Return the (x, y) coordinate for the center point of the cell that contains the specified text.  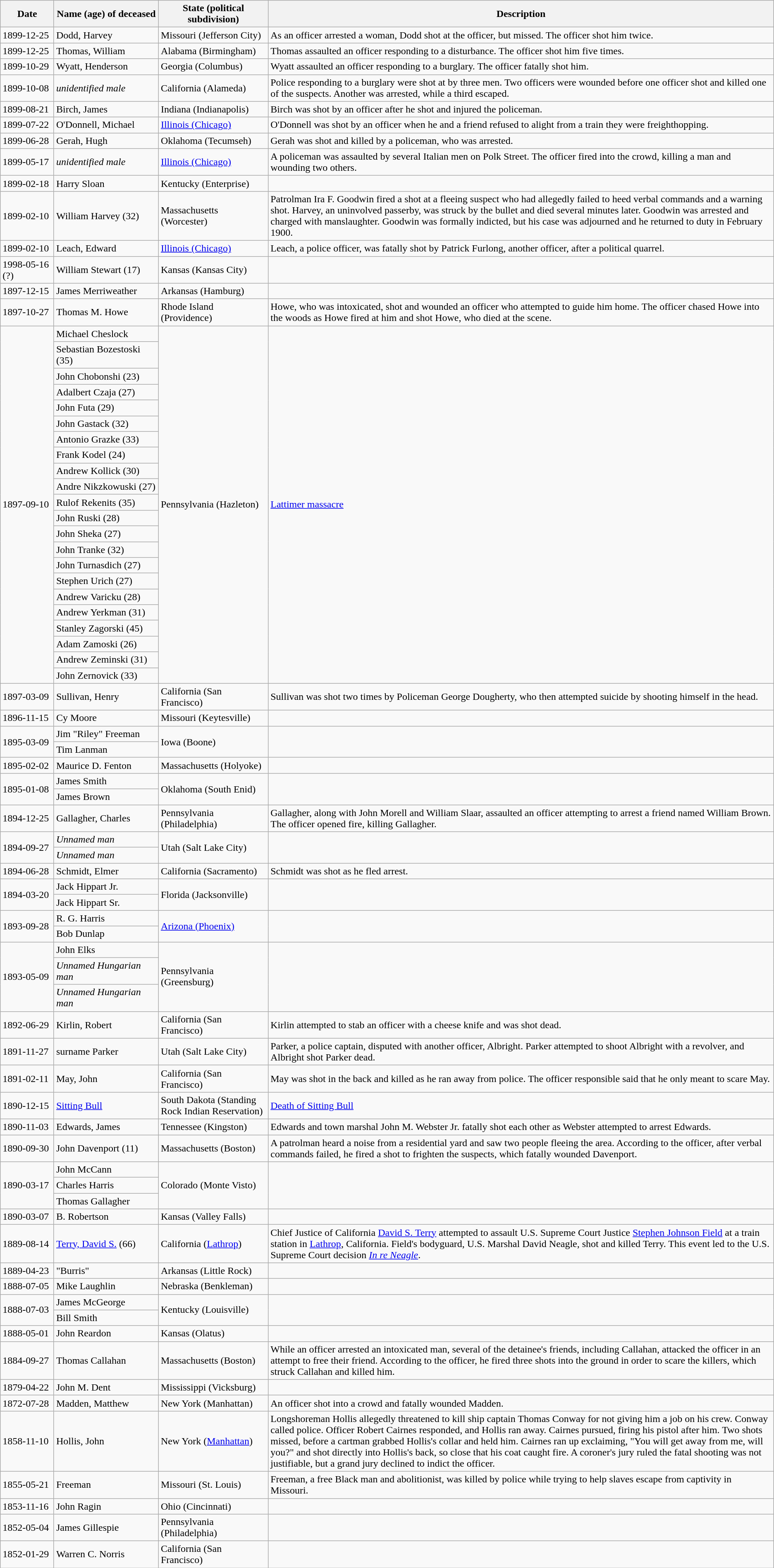
Tim Lanman (106, 749)
Missouri (Keytesville) (213, 718)
Andre Nikzkowuski (27) (106, 486)
Adam Zamoski (26) (106, 644)
Edwards, James (106, 1127)
1884-09-27 (27, 1360)
Mike Laughlin (106, 1286)
1894-06-28 (27, 871)
1890-11-03 (27, 1127)
Florida (Jacksonville) (213, 895)
1879-04-22 (27, 1387)
Rhode Island (Providence) (213, 313)
Name (age) of deceased (106, 14)
Thomas Gallagher (106, 1201)
Maurice D. Fenton (106, 765)
1891-02-11 (27, 1079)
James McGeorge (106, 1302)
1891-11-27 (27, 1051)
John Sheka (27) (106, 534)
1899-06-28 (27, 141)
Arizona (Phoenix) (213, 926)
Massachusetts (Worcester) (213, 216)
B. Robertson (106, 1217)
Georgia (Columbus) (213, 67)
Michael Cheslock (106, 334)
John Ragin (106, 1506)
O'Donnell was shot by an officer when he and a friend refused to alight from a train they were freighthopping. (521, 125)
1888-07-03 (27, 1310)
Bill Smith (106, 1318)
1897-10-27 (27, 313)
Kansas (Kansas City) (213, 270)
Indiana (Indianapolis) (213, 109)
California (Sacramento) (213, 871)
1893-05-09 (27, 977)
John Chobonshi (23) (106, 376)
James Gillespie (106, 1528)
Kirlin, Robert (106, 1025)
John Ruski (28) (106, 518)
James Merriweather (106, 291)
1895-01-08 (27, 789)
1894-12-25 (27, 818)
Stephen Urich (27) (106, 581)
Dodd, Harvey (106, 35)
Freeman, a free Black man and abolitionist, was killed by police while trying to help slaves escape from captivity in Missouri. (521, 1485)
Kirlin attempted to stab an officer with a cheese knife and was shot dead. (521, 1025)
As an officer arrested a woman, Dodd shot at the officer, but missed. The officer shot him twice. (521, 35)
Terry, David S. (66) (106, 1244)
1853-11-16 (27, 1506)
1899-05-17 (27, 162)
John Turnasdich (27) (106, 565)
John Zernovick (33) (106, 675)
William Stewart (17) (106, 270)
Jack Hippart Sr. (106, 902)
Freeman (106, 1485)
An officer shot into a crowd and fatally wounded Madden. (521, 1403)
Colorado (Monte Visto) (213, 1185)
Kansas (Olatus) (213, 1333)
William Harvey (32) (106, 216)
May, John (106, 1079)
Birch was shot by an officer after he shot and injured the policeman. (521, 109)
1899-08-21 (27, 109)
Warren C. Norris (106, 1554)
Jim "Riley" Freeman (106, 734)
Gerah was shot and killed by a policeman, who was arrested. (521, 141)
1893-09-28 (27, 926)
1897-09-10 (27, 505)
Nebraska (Benkleman) (213, 1286)
Kansas (Valley Falls) (213, 1217)
James Brown (106, 797)
1890-03-07 (27, 1217)
Iowa (Boone) (213, 742)
1998-05-16 (?) (27, 270)
John Reardon (106, 1333)
Alabama (Birmingham) (213, 51)
Harry Sloan (106, 183)
1889-04-23 (27, 1271)
1888-05-01 (27, 1333)
1872-07-28 (27, 1403)
Tennessee (Kingston) (213, 1127)
Wyatt, Henderson (106, 67)
Arkansas (Hamburg) (213, 291)
John Tranke (32) (106, 550)
1855-05-21 (27, 1485)
1899-07-22 (27, 125)
California (Lathrop) (213, 1244)
Kentucky (Enterprise) (213, 183)
Thomas Callahan (106, 1360)
1895-02-02 (27, 765)
Thomas M. Howe (106, 313)
John M. Dent (106, 1387)
James Smith (106, 781)
1890-12-15 (27, 1105)
John Elks (106, 950)
Andrew Varicku (28) (106, 597)
1899-10-08 (27, 88)
Thomas, William (106, 51)
John Gastack (32) (106, 424)
Mississippi (Vicksburg) (213, 1387)
Sitting Bull (106, 1105)
Stanley Zagorski (45) (106, 628)
Pennsylvania (Greensburg) (213, 977)
Ohio (Cincinnati) (213, 1506)
Sullivan, Henry (106, 697)
1894-03-20 (27, 895)
Frank Kodel (24) (106, 455)
Adalbert Czaja (27) (106, 392)
1888-07-05 (27, 1286)
Andrew Zeminski (31) (106, 660)
John Futa (29) (106, 408)
South Dakota (Standing Rock Indian Reservation) (213, 1105)
Edwards and town marshal John M. Webster Jr. fatally shot each other as Webster attempted to arrest Edwards. (521, 1127)
Wyatt assaulted an officer responding to a burglary. The officer fatally shot him. (521, 67)
1897-12-15 (27, 291)
Gerah, Hugh (106, 141)
1899-02-18 (27, 183)
Missouri (Jefferson City) (213, 35)
Sebastian Bozestoski (35) (106, 355)
Schmidt was shot as he fled arrest. (521, 871)
Leach, a police officer, was fatally shot by Patrick Furlong, another officer, after a political quarrel. (521, 248)
Hollis, John (106, 1441)
Oklahoma (Tecumseh) (213, 141)
State (political subdivision) (213, 14)
1890-03-17 (27, 1185)
Cy Moore (106, 718)
Oklahoma (South Enid) (213, 789)
Andrew Yerkman (31) (106, 613)
1897-03-09 (27, 697)
Thomas assaulted an officer responding to a disturbance. The officer shot him five times. (521, 51)
1899-10-29 (27, 67)
Date (27, 14)
Schmidt, Elmer (106, 871)
Gallagher, Charles (106, 818)
A policeman was assaulted by several Italian men on Polk Street. The officer fired into the crowd, killing a man and wounding two others. (521, 162)
Jack Hippart Jr. (106, 887)
Rulof Rekenits (35) (106, 502)
Description (521, 14)
1895-03-09 (27, 742)
1890-09-30 (27, 1148)
California (Alameda) (213, 88)
1889‑08‑14 (27, 1244)
Massachusetts (Holyoke) (213, 765)
1852-01-29 (27, 1554)
Sullivan was shot two times by Policeman George Dougherty, who then attempted suicide by shooting himself in the head. (521, 697)
Pennsylvania (Hazleton) (213, 505)
Parker, a police captain, disputed with another officer, Albright. Parker attempted to shoot Albright with a revolver, and Albright shot Parker dead. (521, 1051)
John McCann (106, 1170)
Arkansas (Little Rock) (213, 1271)
Bob Dunlap (106, 934)
surname Parker (106, 1051)
Missouri (St. Louis) (213, 1485)
Charles Harris (106, 1185)
Birch, James (106, 109)
1896-11-15 (27, 718)
Andrew Kollick (30) (106, 471)
May was shot in the back and killed as he ran away from police. The officer responsible said that he only meant to scare May. (521, 1079)
"Burris" (106, 1271)
1858‑11‑10 (27, 1441)
Death of Sitting Bull (521, 1105)
R. G. Harris (106, 918)
Leach, Edward (106, 248)
Kentucky (Louisville) (213, 1310)
1894-09-27 (27, 847)
O'Donnell, Michael (106, 125)
1852-05-04 (27, 1528)
Antonio Grazke (33) (106, 439)
Lattimer massacre (521, 505)
John Davenport (11) (106, 1148)
1892-06-29 (27, 1025)
Madden, Matthew (106, 1403)
